Pinpoint the cell where the given text exists, returning its [X, Y] midpoint coordinate. 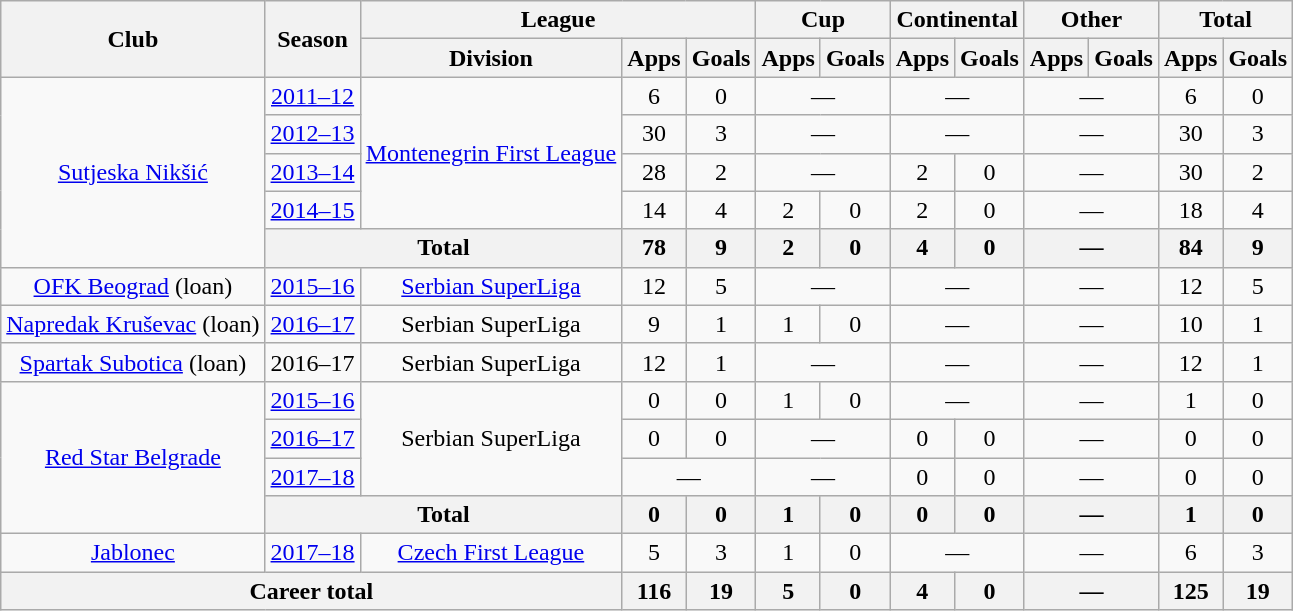
League [558, 20]
Continental [957, 20]
Division [491, 58]
OFK Beograd (loan) [133, 286]
78 [654, 248]
125 [1190, 591]
Red Star Belgrade [133, 457]
Montenegrin First League [491, 153]
18 [1190, 210]
2014–15 [312, 210]
Season [312, 39]
Club [133, 39]
Cup [823, 20]
2013–14 [312, 172]
84 [1190, 248]
Career total [312, 591]
14 [654, 210]
Jablonec [133, 553]
116 [654, 591]
Napredak Kruševac (loan) [133, 324]
2012–13 [312, 134]
28 [654, 172]
Czech First League [491, 553]
Other [1091, 20]
Spartak Subotica (loan) [133, 362]
2011–12 [312, 96]
Sutjeska Nikšić [133, 172]
10 [1190, 324]
